Find where the given text appears and provide that cell's center as (X, Y) coordinate. 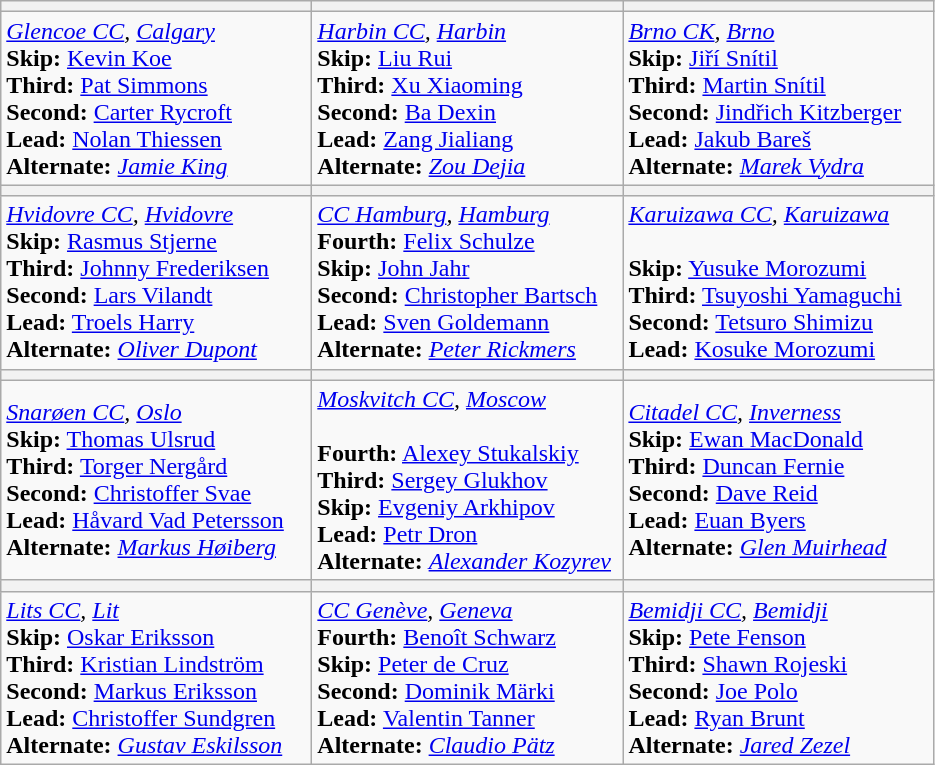
Snarøen CC, OsloSkip: Thomas Ulsrud Third: Torger Nergård Second: Christoffer Svae Lead: Håvard Vad Petersson Alternate: Markus Høiberg (156, 480)
Bemidji CC, Bemidji Skip: Pete Fenson Third: Shawn Rojeski Second: Joe Polo Lead: Ryan Brunt Alternate: Jared Zezel (778, 678)
Karuizawa CC, Karuizawa Skip: Yusuke Morozumi Third: Tsuyoshi Yamaguchi Second: Tetsuro Shimizu Lead: Kosuke Morozumi (778, 282)
CC Genève, Geneva Fourth: Benoît Schwarz Skip: Peter de Cruz Second: Dominik Märki Lead: Valentin Tanner Alternate: Claudio Pätz (468, 678)
Citadel CC, InvernessSkip: Ewan MacDonald Third: Duncan Fernie Second: Dave Reid Lead: Euan Byers Alternate: Glen Muirhead (778, 480)
Hvidovre CC, HvidovreSkip: Rasmus Stjerne Third: Johnny Frederiksen Second: Lars Vilandt Lead: Troels Harry Alternate: Oliver Dupont (156, 282)
Brno CK, BrnoSkip: Jiří Snítil Third: Martin Snítil Second: Jindřich Kitzberger Lead: Jakub Bareš Alternate: Marek Vydra (778, 98)
Lits CC, Lit Skip: Oskar Eriksson Third: Kristian Lindström Second: Markus Eriksson Lead: Christoffer Sundgren Alternate: Gustav Eskilsson (156, 678)
Harbin CC, HarbinSkip: Liu Rui Third: Xu Xiaoming Second: Ba Dexin Lead: Zang Jialiang Alternate: Zou Dejia (468, 98)
Moskvitch CC, Moscow Fourth: Alexey Stukalskiy Third: Sergey Glukhov Skip: Evgeniy Arkhipov Lead: Petr Dron Alternate: Alexander Kozyrev (468, 480)
Glencoe CC, CalgarySkip: Kevin Koe Third: Pat Simmons Second: Carter Rycroft Lead: Nolan Thiessen Alternate: Jamie King (156, 98)
CC Hamburg, HamburgFourth: Felix Schulze Skip: John Jahr Second: Christopher Bartsch Lead: Sven Goldemann Alternate: Peter Rickmers (468, 282)
